Output the [x, y] coordinate of the center of the cell containing the given text.  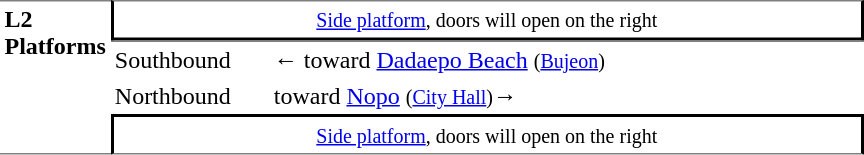
Southbound [190, 59]
L2Platforms [55, 77]
Northbound [190, 96]
toward Nopo (City Hall)→ [566, 96]
← toward Dadaepo Beach (Bujeon) [566, 59]
